Extract the [X, Y] coordinate from the center of the cell holding the provided text.  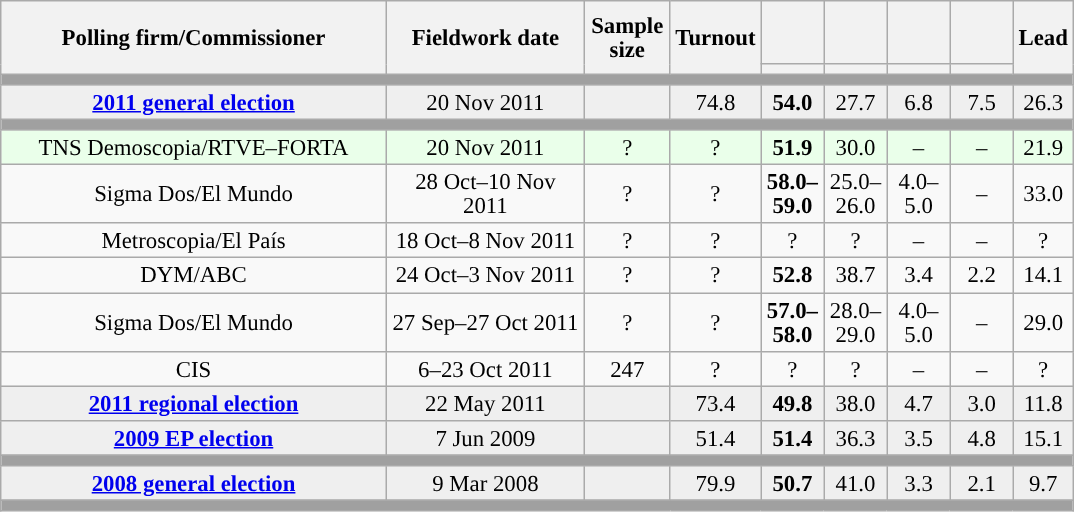
41.0 [856, 484]
2008 general election [194, 484]
11.8 [1043, 404]
73.4 [716, 404]
79.9 [716, 484]
6–23 Oct 2011 [485, 368]
3.4 [918, 276]
38.0 [856, 404]
57.0–58.0 [792, 322]
27.7 [856, 102]
7 Jun 2009 [485, 438]
2.1 [982, 484]
Polling firm/Commissioner [194, 38]
28.0–29.0 [856, 322]
9.7 [1043, 484]
33.0 [1043, 194]
28 Oct–10 Nov 2011 [485, 194]
49.8 [792, 404]
27 Sep–27 Oct 2011 [485, 322]
TNS Demoscopia/RTVE–FORTA [194, 148]
Sample size [627, 38]
58.0–59.0 [792, 194]
2009 EP election [194, 438]
9 Mar 2008 [485, 484]
24 Oct–3 Nov 2011 [485, 276]
30.0 [856, 148]
7.5 [982, 102]
21.9 [1043, 148]
15.1 [1043, 438]
50.7 [792, 484]
3.0 [982, 404]
4.7 [918, 404]
247 [627, 368]
3.5 [918, 438]
Turnout [716, 38]
51.9 [792, 148]
3.3 [918, 484]
14.1 [1043, 276]
54.0 [792, 102]
Metroscopia/El País [194, 242]
Fieldwork date [485, 38]
2011 general election [194, 102]
26.3 [1043, 102]
38.7 [856, 276]
4.8 [982, 438]
52.8 [792, 276]
CIS [194, 368]
22 May 2011 [485, 404]
36.3 [856, 438]
25.0–26.0 [856, 194]
2.2 [982, 276]
2011 regional election [194, 404]
29.0 [1043, 322]
18 Oct–8 Nov 2011 [485, 242]
6.8 [918, 102]
DYM/ABC [194, 276]
74.8 [716, 102]
Lead [1043, 38]
